Find where the given text appears and provide that cell's center as [X, Y] coordinate. 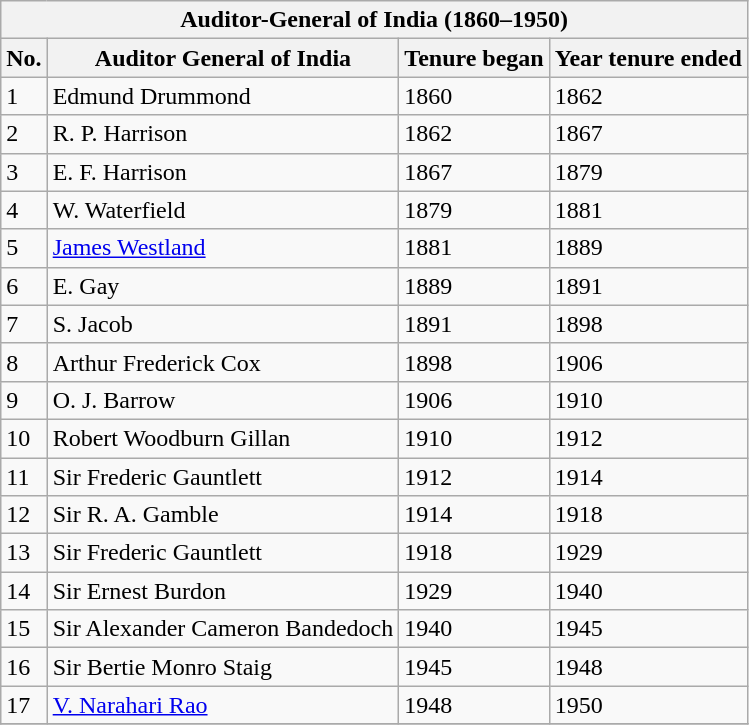
No. [24, 58]
S. Jacob [223, 324]
12 [24, 515]
E. F. Harrison [223, 172]
8 [24, 362]
W. Waterfield [223, 210]
Sir Alexander Cameron Bandedoch [223, 629]
14 [24, 591]
5 [24, 248]
17 [24, 705]
15 [24, 629]
3 [24, 172]
Year tenure ended [648, 58]
Sir Bertie Monro Staig [223, 667]
7 [24, 324]
O. J. Barrow [223, 400]
Auditor General of India [223, 58]
Sir Ernest Burdon [223, 591]
10 [24, 438]
1860 [474, 96]
Tenure began [474, 58]
Auditor-General of India (1860–1950) [374, 20]
2 [24, 134]
11 [24, 477]
Edmund Drummond [223, 96]
James Westland [223, 248]
1 [24, 96]
9 [24, 400]
Arthur Frederick Cox [223, 362]
6 [24, 286]
1950 [648, 705]
13 [24, 553]
Robert Woodburn Gillan [223, 438]
E. Gay [223, 286]
R. P. Harrison [223, 134]
4 [24, 210]
V. Narahari Rao [223, 705]
16 [24, 667]
Sir R. A. Gamble [223, 515]
